Extract the [X, Y] coordinate from the center of the cell holding the provided text.  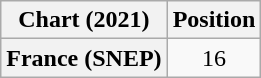
France (SNEP) [84, 58]
Chart (2021) [84, 20]
Position [214, 20]
16 [214, 58]
